Determine the [x, y] coordinate at the center of the cell enclosing the given text.  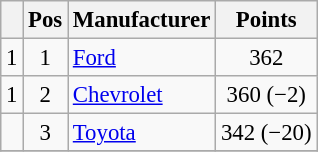
Chevrolet [142, 95]
3 [46, 133]
Pos [46, 20]
Manufacturer [142, 20]
2 [46, 95]
362 [266, 58]
Points [266, 20]
342 (−20) [266, 133]
Toyota [142, 133]
Ford [142, 58]
360 (−2) [266, 95]
